Scan for the cell matching the given text and deliver its [X, Y] coordinate at center. 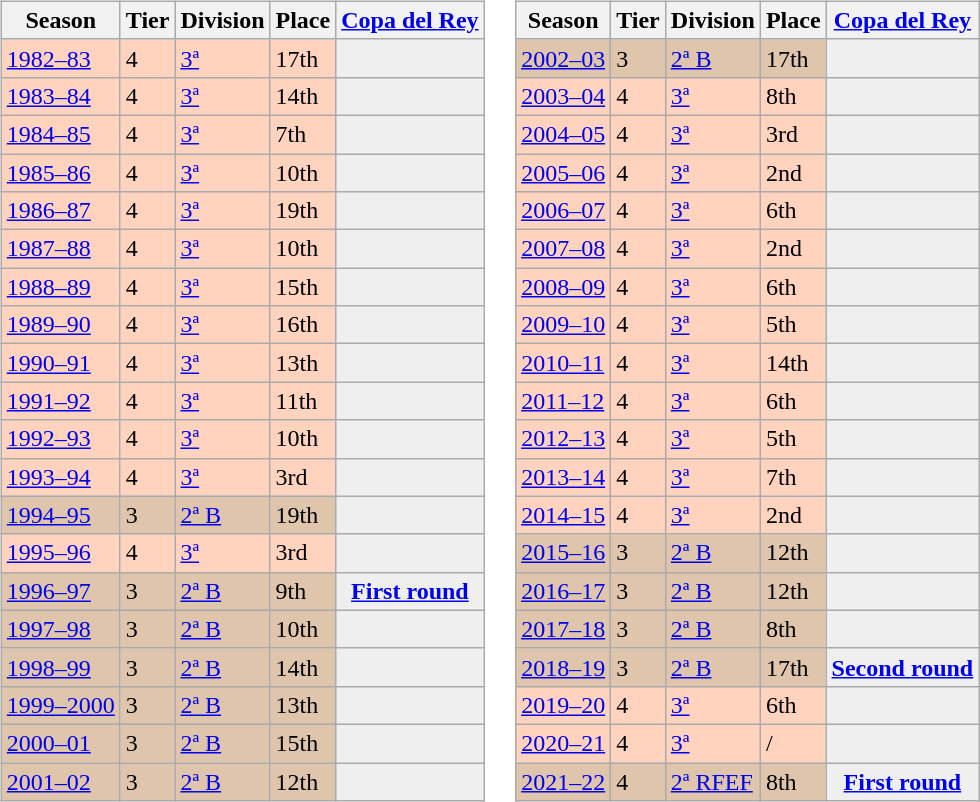
1999–2000 [60, 705]
2020–21 [564, 743]
2005–06 [564, 173]
2010–11 [564, 363]
1996–97 [60, 591]
2016–17 [564, 591]
1986–87 [60, 211]
2014–15 [564, 515]
2011–12 [564, 401]
2021–22 [564, 781]
1987–88 [60, 249]
2017–18 [564, 629]
16th [303, 325]
9th [303, 591]
2ª RFEF [712, 781]
2001–02 [60, 781]
2004–05 [564, 134]
2006–07 [564, 211]
11th [303, 401]
1985–86 [60, 173]
2009–10 [564, 325]
2018–19 [564, 667]
2019–20 [564, 705]
2015–16 [564, 553]
1998–99 [60, 667]
1988–89 [60, 287]
2013–14 [564, 477]
2000–01 [60, 743]
2002–03 [564, 58]
2003–04 [564, 96]
1991–92 [60, 401]
2007–08 [564, 249]
1982–83 [60, 58]
1993–94 [60, 477]
1984–85 [60, 134]
1995–96 [60, 553]
1989–90 [60, 325]
Second round [902, 667]
/ [793, 743]
1990–91 [60, 363]
1997–98 [60, 629]
1983–84 [60, 96]
1992–93 [60, 439]
1994–95 [60, 515]
2008–09 [564, 287]
2012–13 [564, 439]
